Capture the cell that displays the provided text and extract its [X, Y] central coordinate. 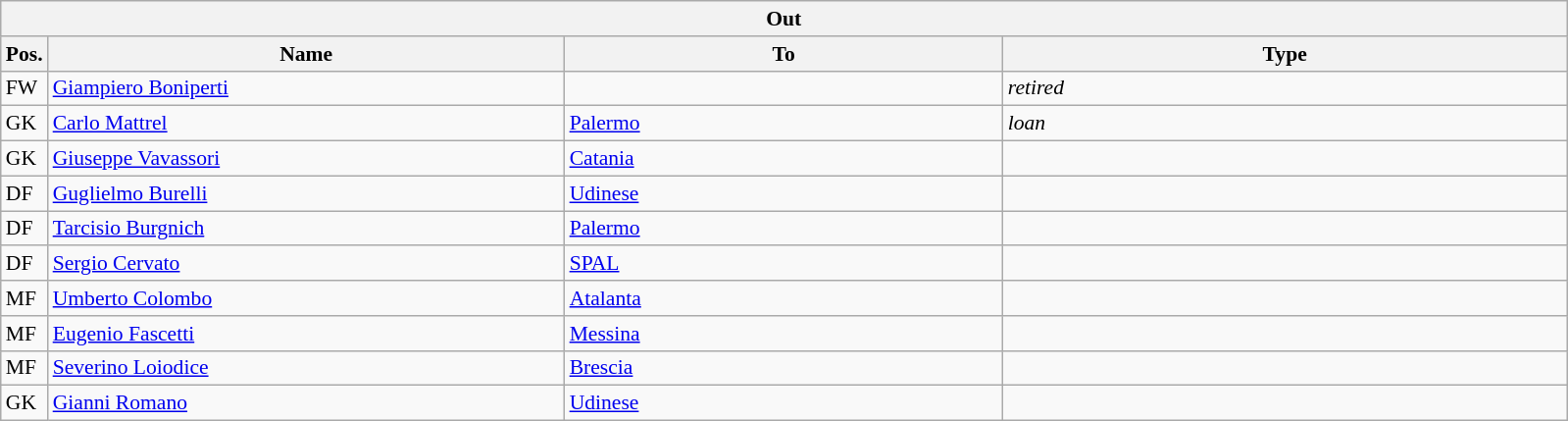
retired [1285, 88]
Gianni Romano [306, 403]
Sergio Cervato [306, 264]
Umberto Colombo [306, 298]
Eugenio Fascetti [306, 334]
Tarcisio Burgnich [306, 229]
Catania [784, 159]
Severino Loiodice [306, 368]
loan [1285, 124]
Type [1285, 54]
Atalanta [784, 298]
Carlo Mattrel [306, 124]
Guglielmo Burelli [306, 193]
To [784, 54]
Messina [784, 334]
FW [25, 88]
Pos. [25, 54]
Giuseppe Vavassori [306, 159]
Name [306, 54]
SPAL [784, 264]
Out [784, 19]
Giampiero Boniperti [306, 88]
Brescia [784, 368]
